Identify which cell holds the provided text, then report its (x, y) central coordinate. 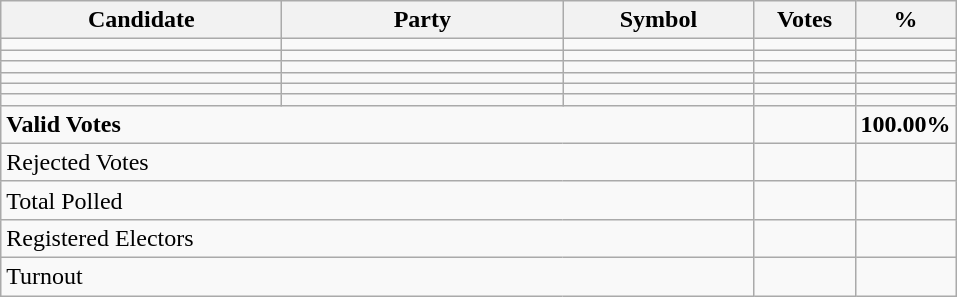
Rejected Votes (378, 162)
Candidate (142, 20)
Symbol (658, 20)
Turnout (378, 276)
Registered Electors (378, 238)
% (906, 20)
100.00% (906, 124)
Total Polled (378, 200)
Valid Votes (378, 124)
Party (422, 20)
Votes (804, 20)
